Extract the (x, y) coordinate from the center of the cell holding the provided text.  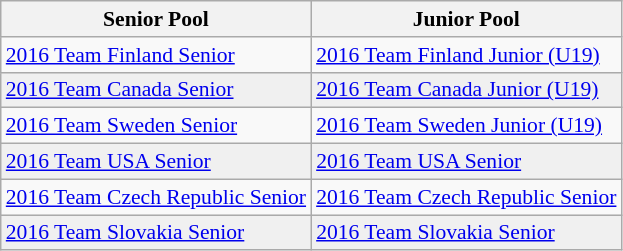
2016 Team Sweden Senior (156, 126)
2016 Team Canada Junior (U19) (466, 90)
2016 Team Finland Senior (156, 55)
2016 Team Sweden Junior (U19) (466, 126)
2016 Team Finland Junior (U19) (466, 55)
Junior Pool (466, 19)
Senior Pool (156, 19)
2016 Team Canada Senior (156, 90)
